For the text-containing cell, return its midpoint in (x, y) coordinate format. 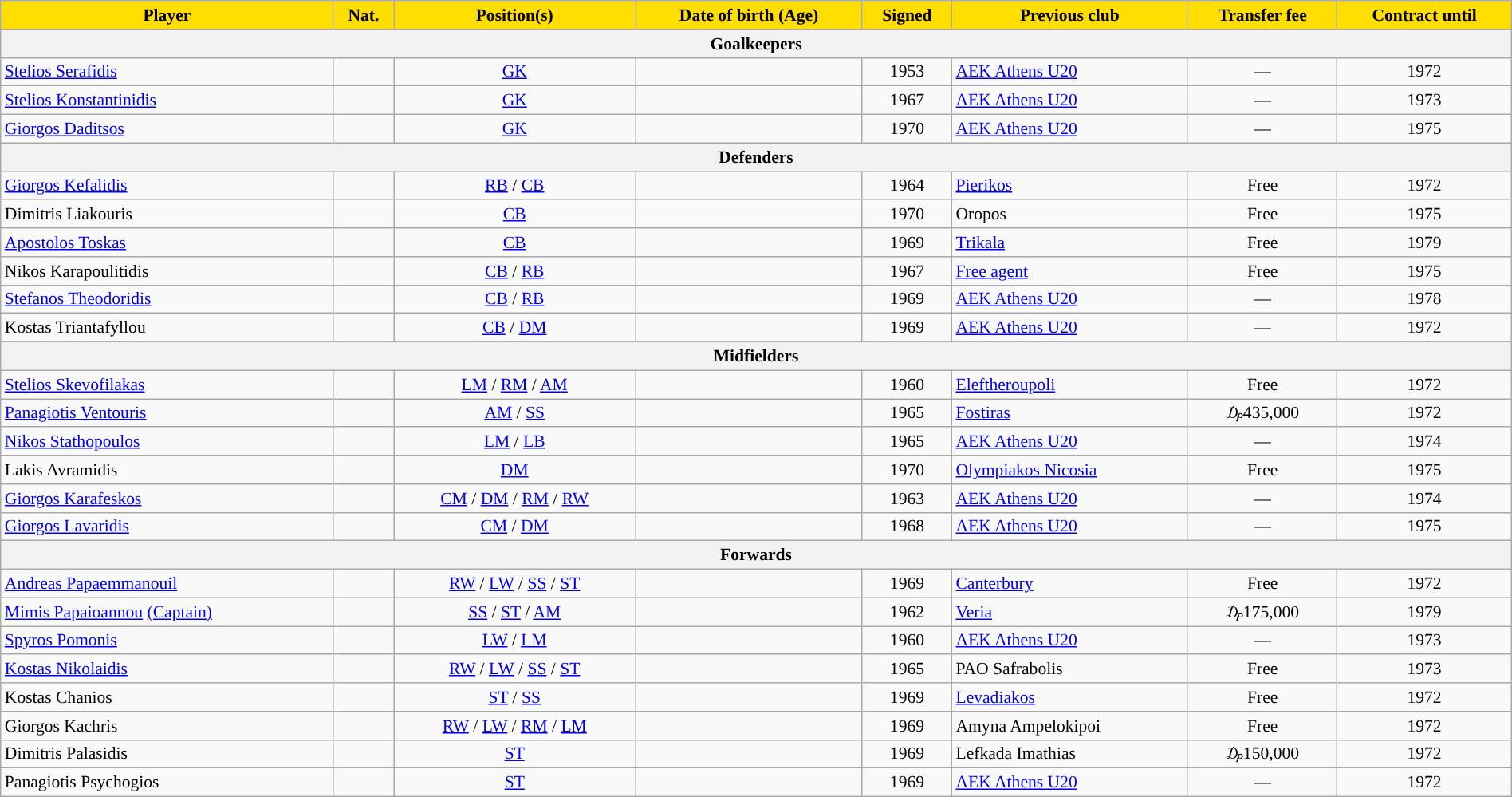
RW / LW / RM / LM (515, 726)
Veria (1069, 612)
1963 (907, 499)
Forwards (756, 555)
Lakis Avramidis (167, 470)
Transfer fee (1262, 15)
Nikos Karapoulitidis (167, 271)
Contract until (1424, 15)
Giorgos Kachris (167, 726)
Nikos Stathopoulos (167, 442)
Stelios Serafidis (167, 72)
LM / RM / AM (515, 385)
1968 (907, 527)
Canterbury (1069, 584)
₯435,000 (1262, 413)
PAO Safrabolis (1069, 669)
Midfielders (756, 357)
Kostas Nikolaidis (167, 669)
1978 (1424, 299)
Levadiakos (1069, 697)
Goalkeepers (756, 44)
Kostas Chanios (167, 697)
Mimis Papaioannou (Captain) (167, 612)
CM / DM / RM / RW (515, 499)
1964 (907, 186)
Giorgos Daditsos (167, 129)
Giorgos Karafeskos (167, 499)
CB / DM (515, 328)
₯150,000 (1262, 754)
1953 (907, 72)
Oropos (1069, 215)
Position(s) (515, 15)
Date of birth (Age) (750, 15)
₯175,000 (1262, 612)
Nat. (364, 15)
Panagiotis Ventouris (167, 413)
DM (515, 470)
Amyna Ampelokipoi (1069, 726)
Panagiotis Psychogios (167, 783)
Olympiakos Nicosia (1069, 470)
Dimitris Palasidis (167, 754)
CM / DM (515, 527)
Spyros Pomonis (167, 641)
Giorgos Lavaridis (167, 527)
Stefanos Theodoridis (167, 299)
AM / SS (515, 413)
LM / LB (515, 442)
Previous club (1069, 15)
Apostolos Toskas (167, 243)
Player (167, 15)
Fostiras (1069, 413)
Eleftheroupoli (1069, 385)
Stelios Skevofilakas (167, 385)
Defenders (756, 157)
Stelios Konstantinidis (167, 101)
Lefkada Imathias (1069, 754)
Giorgos Kefalidis (167, 186)
ST / SS (515, 697)
Andreas Papaemmanouil (167, 584)
1962 (907, 612)
RB / CB (515, 186)
Signed (907, 15)
Free agent (1069, 271)
Pierikos (1069, 186)
LW / LM (515, 641)
Dimitris Liakouris (167, 215)
Trikala (1069, 243)
Kostas Triantafyllou (167, 328)
SS / ST / AM (515, 612)
